Output the [x, y] coordinate of the center of the cell containing the given text.  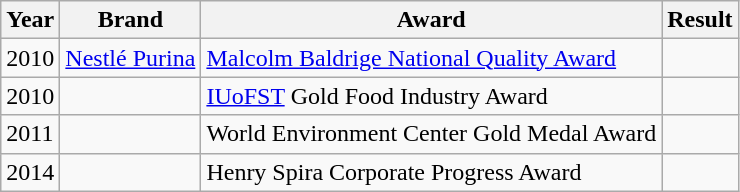
Award [432, 20]
Result [700, 20]
Henry Spira Corporate Progress Award [432, 172]
2014 [30, 172]
Brand [130, 20]
World Environment Center Gold Medal Award [432, 134]
Malcolm Baldrige National Quality Award [432, 58]
Nestlé Purina [130, 58]
2011 [30, 134]
Year [30, 20]
IUoFST Gold Food Industry Award [432, 96]
